Return (X, Y) of the center of cell containing provided text 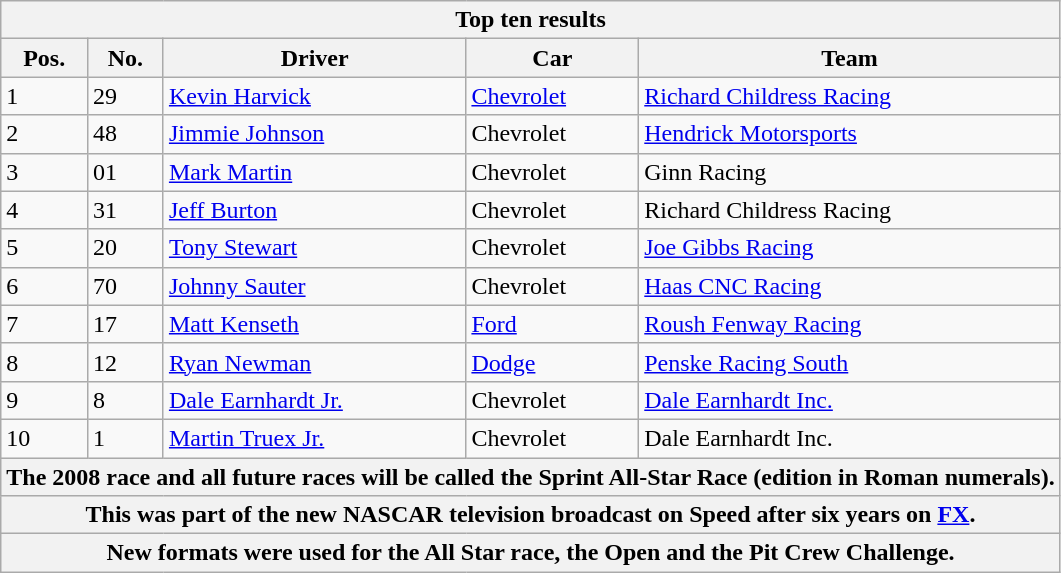
Dodge (552, 362)
Team (850, 58)
Mark Martin (314, 172)
Kevin Harvick (314, 96)
Matt Kenseth (314, 324)
Roush Fenway Racing (850, 324)
Joe Gibbs Racing (850, 248)
Jimmie Johnson (314, 134)
48 (126, 134)
9 (44, 400)
New formats were used for the All Star race, the Open and the Pit Crew Challenge. (530, 553)
Johnny Sauter (314, 286)
5 (44, 248)
This was part of the new NASCAR television broadcast on Speed after six years on FX. (530, 515)
7 (44, 324)
70 (126, 286)
Top ten results (530, 20)
01 (126, 172)
2 (44, 134)
10 (44, 438)
3 (44, 172)
Pos. (44, 58)
Ford (552, 324)
Hendrick Motorsports (850, 134)
6 (44, 286)
Penske Racing South (850, 362)
Driver (314, 58)
Car (552, 58)
4 (44, 210)
29 (126, 96)
Jeff Burton (314, 210)
Haas CNC Racing (850, 286)
Ryan Newman (314, 362)
No. (126, 58)
The 2008 race and all future races will be called the Sprint All-Star Race (edition in Roman numerals). (530, 477)
17 (126, 324)
Dale Earnhardt Jr. (314, 400)
Ginn Racing (850, 172)
20 (126, 248)
Martin Truex Jr. (314, 438)
Tony Stewart (314, 248)
12 (126, 362)
31 (126, 210)
